Provide the (X, Y) coordinate of the cell's center where the given text is located.  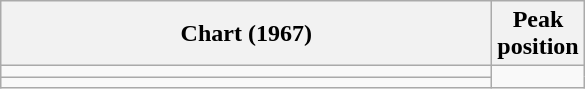
Chart (1967) (246, 34)
Peakposition (538, 34)
